For the text-containing cell, return its midpoint in (x, y) coordinate format. 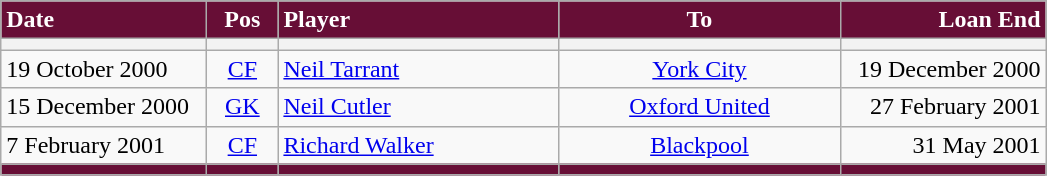
15 December 2000 (104, 107)
31 May 2001 (943, 145)
GK (242, 107)
7 February 2001 (104, 145)
Oxford United (700, 107)
Blackpool (700, 145)
Player (418, 20)
Neil Cutler (418, 107)
To (700, 20)
Neil Tarrant (418, 69)
Pos (242, 20)
19 December 2000 (943, 69)
19 October 2000 (104, 69)
Loan End (943, 20)
Date (104, 20)
27 February 2001 (943, 107)
Richard Walker (418, 145)
York City (700, 69)
